Determine the (X, Y) coordinate at the center of the cell enclosing the given text.  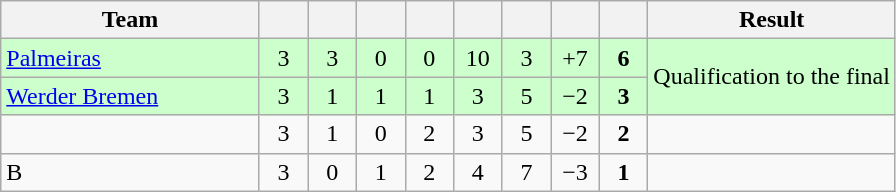
Team (130, 20)
6 (624, 58)
Result (772, 20)
7 (526, 172)
Qualification to the final (772, 77)
Werder Bremen (130, 96)
−3 (576, 172)
10 (478, 58)
+7 (576, 58)
Palmeiras (130, 58)
B (130, 172)
4 (478, 172)
